Identify which cell holds the provided text, then report its [x, y] central coordinate. 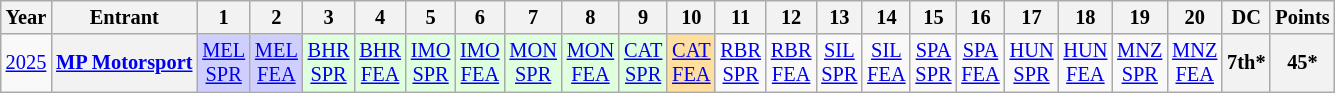
MNZFEA [1194, 63]
17 [1032, 17]
Entrant [124, 17]
18 [1085, 17]
SILFEA [886, 63]
SILSPR [839, 63]
MNZSPR [1140, 63]
10 [691, 17]
7th* [1246, 63]
RBRSPR [740, 63]
CATFEA [691, 63]
MONFEA [590, 63]
MP Motorsport [124, 63]
HUNSPR [1032, 63]
Points [1302, 17]
2 [276, 17]
MONSPR [534, 63]
CATSPR [643, 63]
12 [791, 17]
DC [1246, 17]
20 [1194, 17]
IMOSPR [430, 63]
8 [590, 17]
SPAFEA [980, 63]
15 [933, 17]
1 [224, 17]
9 [643, 17]
16 [980, 17]
14 [886, 17]
19 [1140, 17]
MELSPR [224, 63]
11 [740, 17]
4 [380, 17]
RBRFEA [791, 63]
45* [1302, 63]
Year [26, 17]
2025 [26, 63]
BHRFEA [380, 63]
7 [534, 17]
6 [480, 17]
3 [329, 17]
BHRSPR [329, 63]
5 [430, 17]
13 [839, 17]
SPASPR [933, 63]
IMOFEA [480, 63]
HUNFEA [1085, 63]
MELFEA [276, 63]
